Output the [X, Y] coordinate of the center of the cell containing the given text.  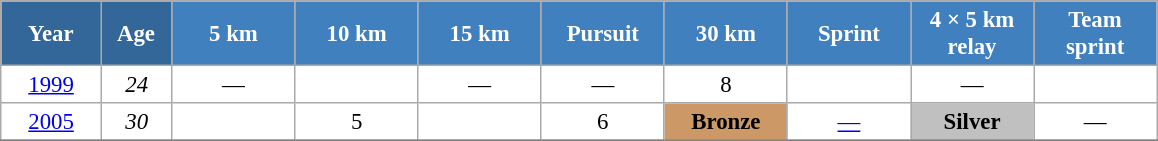
2005 [52, 122]
Year [52, 34]
Pursuit [602, 34]
Sprint [848, 34]
Bronze [726, 122]
4 × 5 km relay [972, 34]
Age [136, 34]
Silver [972, 122]
15 km [480, 34]
5 km [234, 34]
24 [136, 85]
10 km [356, 34]
6 [602, 122]
5 [356, 122]
Team sprint [1096, 34]
30 [136, 122]
8 [726, 85]
1999 [52, 85]
30 km [726, 34]
